Detect which cell encompasses the target text, then output its [X, Y] center coordinate. 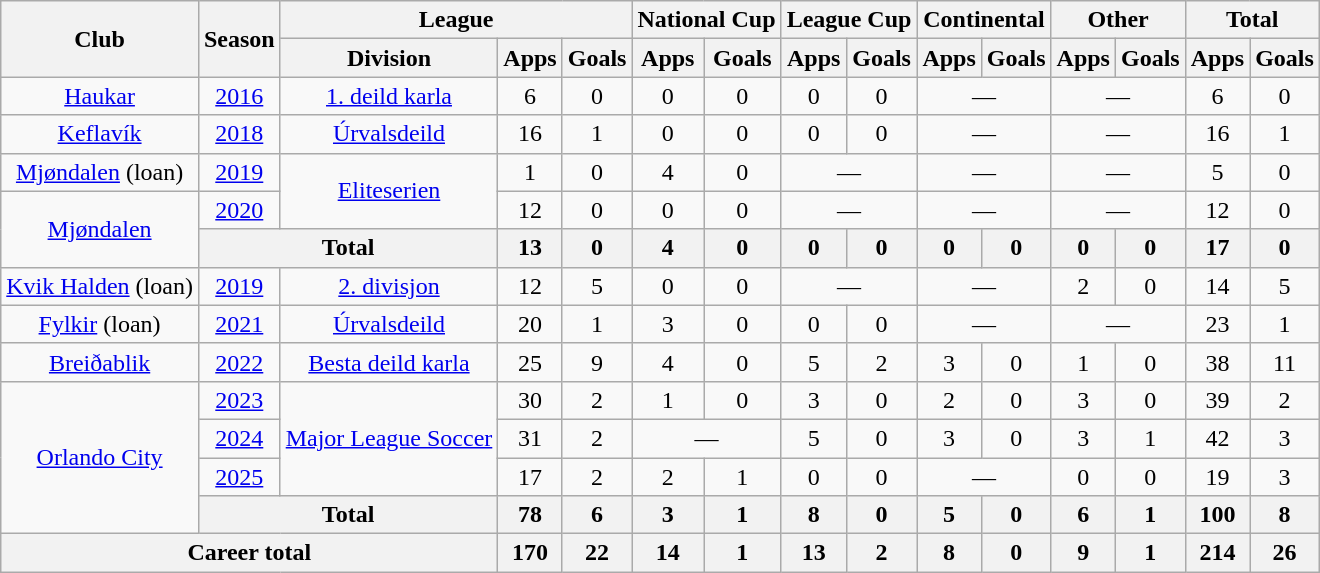
2020 [239, 210]
170 [530, 553]
26 [1285, 553]
22 [597, 553]
Continental [984, 20]
League [456, 20]
19 [1217, 477]
78 [530, 515]
Other [1118, 20]
Fylkir (loan) [100, 324]
214 [1217, 553]
42 [1217, 438]
Breiðablik [100, 362]
2. divisjon [389, 286]
1. deild karla [389, 96]
2023 [239, 400]
Kvik Halden (loan) [100, 286]
Division [389, 58]
23 [1217, 324]
Mjøndalen (loan) [100, 172]
Club [100, 39]
11 [1285, 362]
Orlando City [100, 457]
25 [530, 362]
2016 [239, 96]
2021 [239, 324]
20 [530, 324]
2022 [239, 362]
2025 [239, 477]
100 [1217, 515]
38 [1217, 362]
National Cup [706, 20]
Besta deild karla [389, 362]
Haukar [100, 96]
30 [530, 400]
Mjøndalen [100, 229]
Season [239, 39]
31 [530, 438]
Career total [250, 553]
39 [1217, 400]
Major League Soccer [389, 438]
Eliteserien [389, 191]
Keflavík [100, 134]
2024 [239, 438]
League Cup [849, 20]
2018 [239, 134]
